For the text-containing cell, return its midpoint in (X, Y) coordinate format. 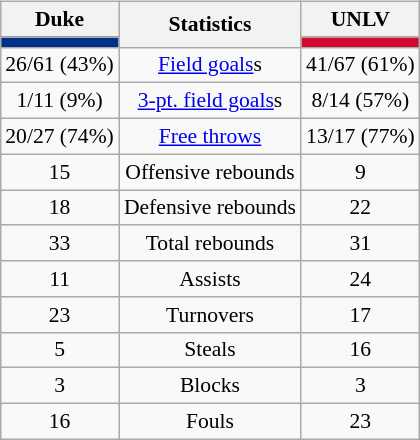
15 (60, 172)
8/14 (57%) (360, 101)
11 (60, 279)
20/27 (74%) (60, 136)
18 (60, 208)
Defensive rebounds (210, 208)
3-pt. field goalss (210, 101)
UNLV (360, 19)
Field goalss (210, 65)
5 (60, 350)
Total rebounds (210, 243)
Steals (210, 350)
Turnovers (210, 314)
26/61 (43%) (60, 65)
17 (360, 314)
Blocks (210, 386)
Duke (60, 19)
24 (360, 279)
31 (360, 243)
9 (360, 172)
1/11 (9%) (60, 101)
Assists (210, 279)
13/17 (77%) (360, 136)
Offensive rebounds (210, 172)
22 (360, 208)
Fouls (210, 421)
Statistics (210, 24)
41/67 (61%) (360, 65)
Free throws (210, 136)
33 (60, 243)
